Pinpoint the cell where the given text exists, returning its [x, y] midpoint coordinate. 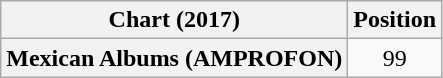
Mexican Albums (AMPROFON) [174, 58]
99 [395, 58]
Position [395, 20]
Chart (2017) [174, 20]
